From the cell containing the given text, extract its center point as [X, Y] coordinate. 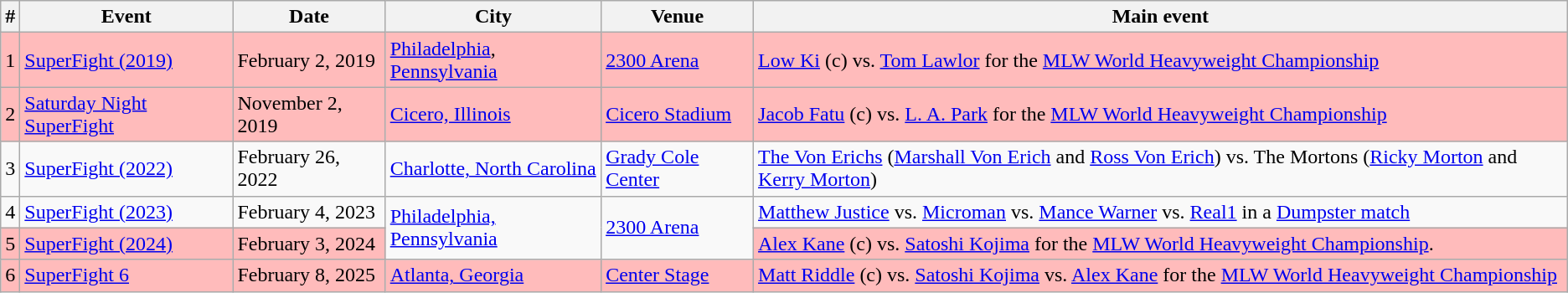
Cicero, Illinois [493, 114]
3 [10, 169]
Cicero Stadium [678, 114]
6 [10, 275]
November 2, 2019 [309, 114]
Alex Kane (c) vs. Satoshi Kojima for the MLW World Heavyweight Championship. [1161, 244]
Saturday Night SuperFight [126, 114]
4 [10, 212]
Event [126, 17]
February 8, 2025 [309, 275]
SuperFight (2023) [126, 212]
Main event [1161, 17]
February 26, 2022 [309, 169]
SuperFight (2019) [126, 60]
SuperFight 6 [126, 275]
Low Ki (c) vs. Tom Lawlor for the MLW World Heavyweight Championship [1161, 60]
Charlotte, North Carolina [493, 169]
February 3, 2024 [309, 244]
SuperFight (2022) [126, 169]
Grady Cole Center [678, 169]
City [493, 17]
February 4, 2023 [309, 212]
2 [10, 114]
Matt Riddle (c) vs. Satoshi Kojima vs. Alex Kane for the MLW World Heavyweight Championship [1161, 275]
Atlanta, Georgia [493, 275]
February 2, 2019 [309, 60]
Venue [678, 17]
# [10, 17]
Center Stage [678, 275]
Date [309, 17]
The Von Erichs (Marshall Von Erich and Ross Von Erich) vs. The Mortons (Ricky Morton and Kerry Morton) [1161, 169]
SuperFight (2024) [126, 244]
Jacob Fatu (c) vs. L. A. Park for the MLW World Heavyweight Championship [1161, 114]
5 [10, 244]
1 [10, 60]
Matthew Justice vs. Microman vs. Mance Warner vs. Real1 in a Dumpster match [1161, 212]
